Extract the [X, Y] coordinate from the center of the cell holding the provided text.  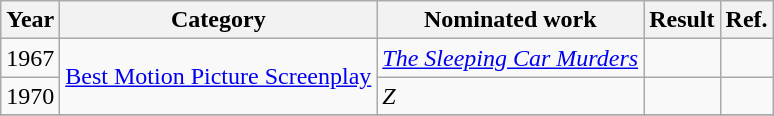
1967 [30, 58]
Nominated work [510, 20]
1970 [30, 96]
Z [510, 96]
Category [218, 20]
Best Motion Picture Screenplay [218, 77]
The Sleeping Car Murders [510, 58]
Result [682, 20]
Year [30, 20]
Ref. [746, 20]
